For the text-containing cell, return its midpoint in [x, y] coordinate format. 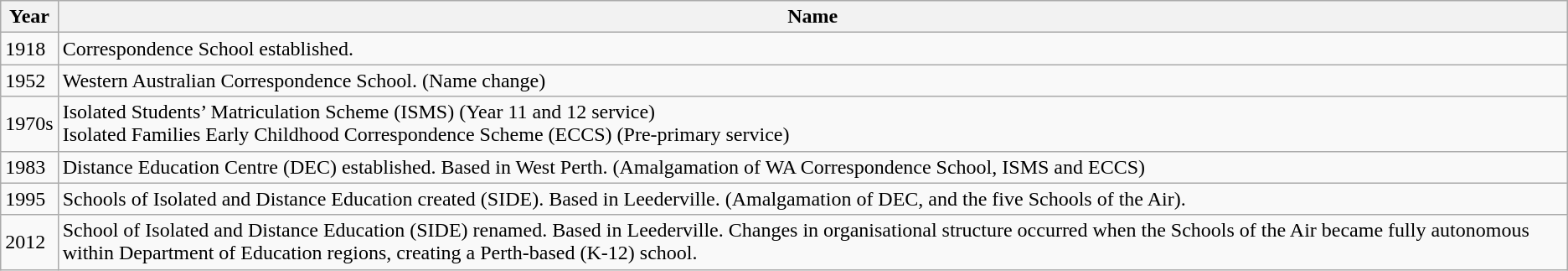
1952 [29, 81]
Year [29, 17]
Distance Education Centre (DEC) established. Based in West Perth. (Amalgamation of WA Correspondence School, ISMS and ECCS) [812, 167]
Western Australian Correspondence School. (Name change) [812, 81]
1918 [29, 49]
Name [812, 17]
1970s [29, 124]
Correspondence School established. [812, 49]
1983 [29, 167]
Schools of Isolated and Distance Education created (SIDE). Based in Leederville. (Amalgamation of DEC, and the five Schools of the Air). [812, 199]
2012 [29, 242]
1995 [29, 199]
